Locate the cell with the specified text and output its [X, Y] center coordinate. 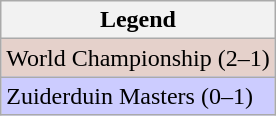
World Championship (2–1) [138, 58]
Legend [138, 20]
Zuiderduin Masters (0–1) [138, 96]
